Capture the cell that displays the provided text and extract its [X, Y] central coordinate. 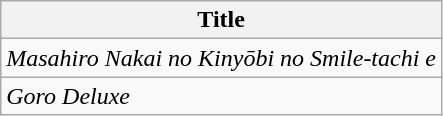
Masahiro Nakai no Kinyōbi no Smile-tachi e [222, 58]
Title [222, 20]
Goro Deluxe [222, 96]
